Return the [x, y] coordinate for the center point of the cell that contains the specified text.  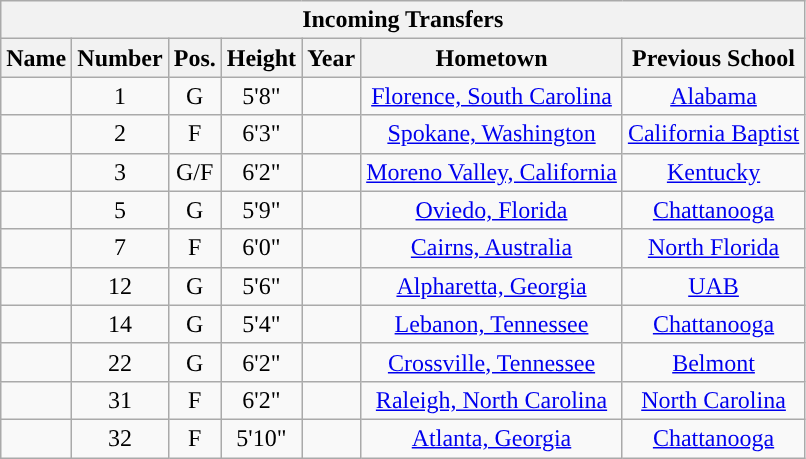
32 [120, 438]
Pos. [194, 58]
Year [332, 58]
5'8" [261, 96]
1 [120, 96]
5'4" [261, 324]
Crossville, Tennessee [492, 362]
7 [120, 248]
Name [36, 58]
Raleigh, North Carolina [492, 400]
Belmont [713, 362]
Number [120, 58]
Height [261, 58]
UAB [713, 286]
Kentucky [713, 172]
Hometown [492, 58]
5'6" [261, 286]
Oviedo, Florida [492, 210]
Incoming Transfers [403, 20]
Cairns, Australia [492, 248]
Moreno Valley, California [492, 172]
6'0" [261, 248]
5'10" [261, 438]
22 [120, 362]
Lebanon, Tennessee [492, 324]
North Florida [713, 248]
Alabama [713, 96]
G/F [194, 172]
6'3" [261, 134]
3 [120, 172]
North Carolina [713, 400]
Alpharetta, Georgia [492, 286]
31 [120, 400]
Previous School [713, 58]
Spokane, Washington [492, 134]
Atlanta, Georgia [492, 438]
California Baptist [713, 134]
Florence, South Carolina [492, 96]
5'9" [261, 210]
2 [120, 134]
12 [120, 286]
5 [120, 210]
14 [120, 324]
